Extract the [x, y] coordinate from the center of the cell holding the provided text.  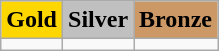
Silver [98, 20]
Bronze [176, 20]
Gold [32, 20]
